Capture the cell that displays the provided text and extract its [x, y] central coordinate. 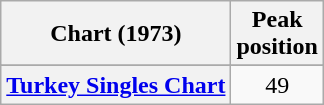
Chart (1973) [116, 34]
Turkey Singles Chart [116, 85]
Peakposition [277, 34]
49 [277, 85]
